Find where the given text appears and provide that cell's center as (X, Y) coordinate. 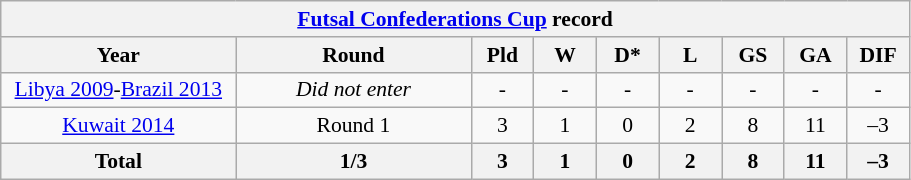
Libya 2009-Brazil 2013 (118, 90)
L (690, 55)
Total (118, 162)
Did not enter (354, 90)
Kuwait 2014 (118, 126)
GA (816, 55)
DIF (878, 55)
Futsal Confederations Cup record (456, 19)
1/3 (354, 162)
GS (754, 55)
W (566, 55)
Round (354, 55)
Year (118, 55)
D* (628, 55)
Pld (502, 55)
Round 1 (354, 126)
